Locate the cell with the specified text and output its [x, y] center coordinate. 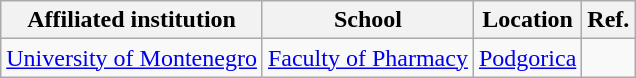
Ref. [608, 20]
Faculty of Pharmacy [368, 58]
School [368, 20]
Location [527, 20]
Affiliated institution [132, 20]
University of Montenegro [132, 58]
Podgorica [527, 58]
